Detect which cell encompasses the target text, then output its [X, Y] center coordinate. 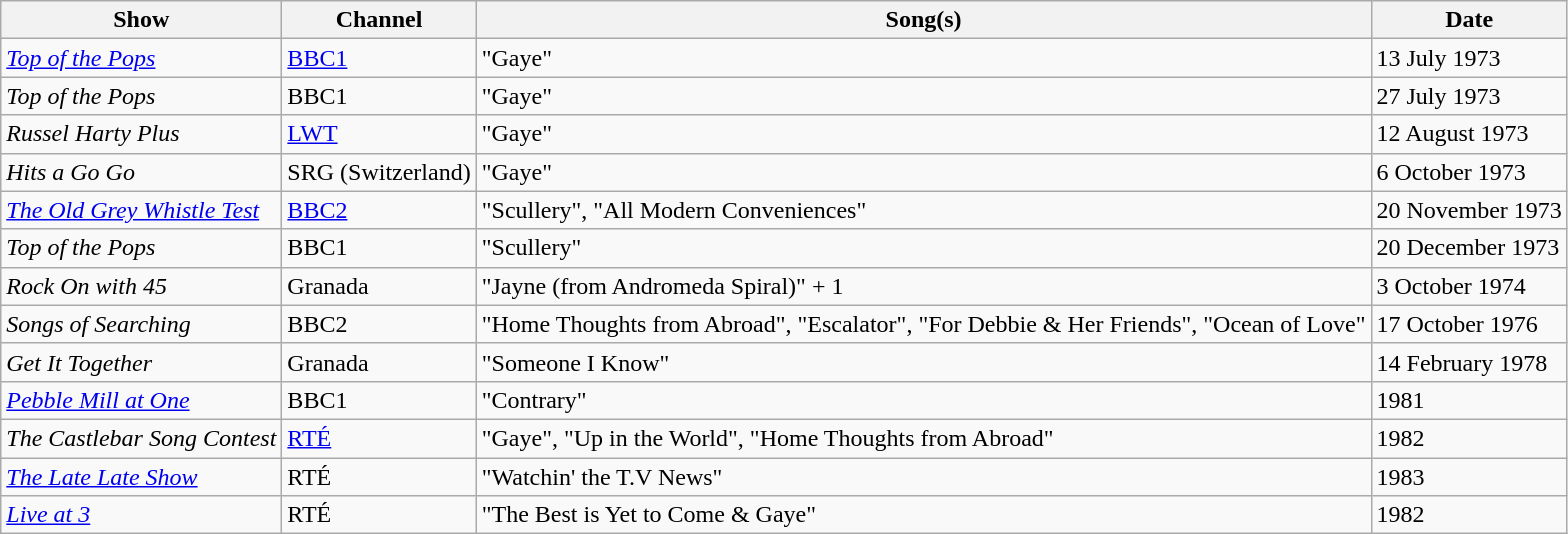
SRG (Switzerland) [379, 172]
3 October 1974 [1469, 286]
Hits a Go Go [142, 172]
27 July 1973 [1469, 96]
The Castlebar Song Contest [142, 438]
Live at 3 [142, 515]
Show [142, 20]
"Watchin' the T.V News" [924, 477]
"Scullery" [924, 248]
Rock On with 45 [142, 286]
Russel Harty Plus [142, 134]
The Old Grey Whistle Test [142, 210]
13 July 1973 [1469, 58]
The Late Late Show [142, 477]
20 November 1973 [1469, 210]
Songs of Searching [142, 324]
"Jayne (from Andromeda Spiral)" + 1 [924, 286]
1981 [1469, 400]
6 October 1973 [1469, 172]
"Gaye", "Up in the World", "Home Thoughts from Abroad" [924, 438]
14 February 1978 [1469, 362]
"Someone I Know" [924, 362]
Channel [379, 20]
Date [1469, 20]
1983 [1469, 477]
Song(s) [924, 20]
12 August 1973 [1469, 134]
"The Best is Yet to Come & Gaye" [924, 515]
LWT [379, 134]
Pebble Mill at One [142, 400]
17 October 1976 [1469, 324]
"Scullery", "All Modern Conveniences" [924, 210]
20 December 1973 [1469, 248]
"Home Thoughts from Abroad", "Escalator", "For Debbie & Her Friends", "Ocean of Love" [924, 324]
"Contrary" [924, 400]
Get It Together [142, 362]
